Determine the [X, Y] coordinate at the center of the cell enclosing the given text.  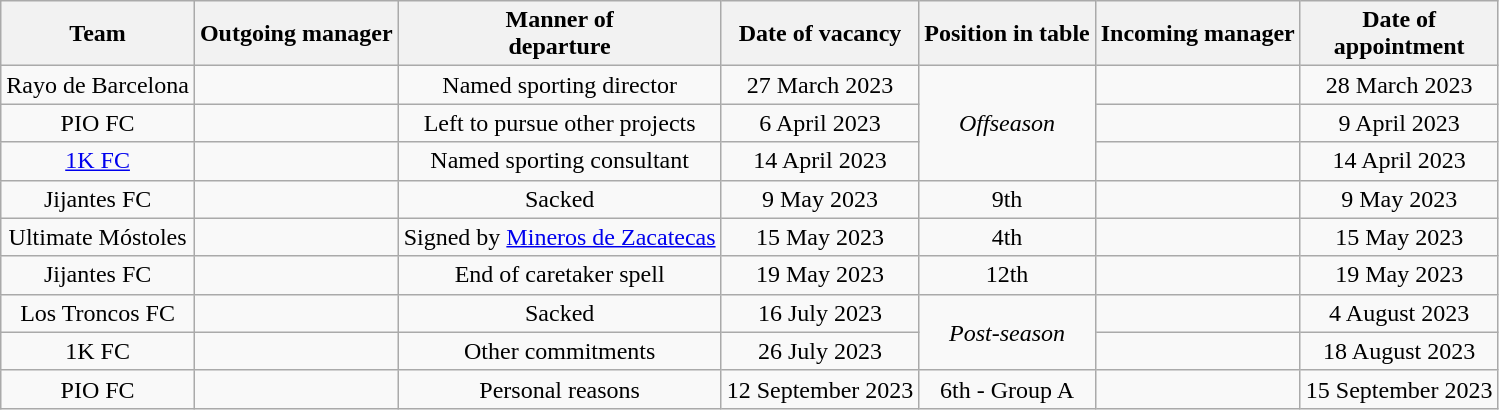
12th [1007, 275]
Personal reasons [560, 389]
28 March 2023 [1399, 85]
15 September 2023 [1399, 389]
27 March 2023 [820, 85]
Date ofappointment [1399, 34]
26 July 2023 [820, 351]
Left to pursue other projects [560, 123]
6th - Group A [1007, 389]
Incoming manager [1198, 34]
Outgoing manager [296, 34]
4th [1007, 237]
Ultimate Móstoles [98, 237]
Post-season [1007, 332]
Named sporting director [560, 85]
End of caretaker spell [560, 275]
18 August 2023 [1399, 351]
Team [98, 34]
Manner ofdeparture [560, 34]
Rayo de Barcelona [98, 85]
Date of vacancy [820, 34]
Other commitments [560, 351]
16 July 2023 [820, 313]
9th [1007, 199]
Signed by Mineros de Zacatecas [560, 237]
Los Troncos FC [98, 313]
9 April 2023 [1399, 123]
Position in table [1007, 34]
Named sporting consultant [560, 161]
4 August 2023 [1399, 313]
6 April 2023 [820, 123]
12 September 2023 [820, 389]
Offseason [1007, 123]
